Extract the (X, Y) coordinate from the center of the cell holding the provided text.  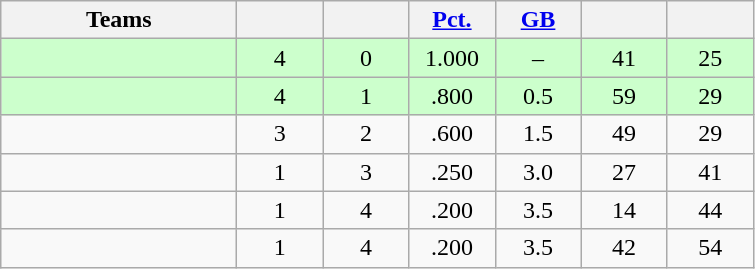
44 (710, 210)
3.0 (538, 172)
GB (538, 20)
.600 (452, 134)
0.5 (538, 96)
14 (624, 210)
Teams (119, 20)
Pct. (452, 20)
49 (624, 134)
59 (624, 96)
27 (624, 172)
1.000 (452, 58)
25 (710, 58)
.250 (452, 172)
54 (710, 248)
2 (366, 134)
0 (366, 58)
1.5 (538, 134)
42 (624, 248)
.800 (452, 96)
– (538, 58)
